Pinpoint the cell where the given text exists, returning its (x, y) midpoint coordinate. 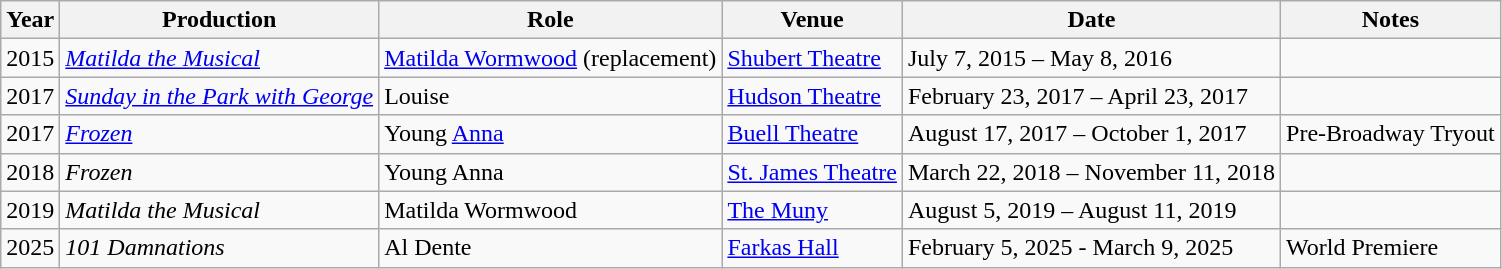
Hudson Theatre (812, 96)
Production (220, 20)
World Premiere (1391, 248)
Buell Theatre (812, 134)
Shubert Theatre (812, 58)
2018 (30, 172)
The Muny (812, 210)
2025 (30, 248)
Year (30, 20)
Louise (550, 96)
Sunday in the Park with George (220, 96)
February 23, 2017 – April 23, 2017 (1091, 96)
Pre-Broadway Tryout (1391, 134)
St. James Theatre (812, 172)
101 Damnations (220, 248)
February 5, 2025 - March 9, 2025 (1091, 248)
2015 (30, 58)
Role (550, 20)
Venue (812, 20)
August 5, 2019 – August 11, 2019 (1091, 210)
August 17, 2017 – October 1, 2017 (1091, 134)
Notes (1391, 20)
Al Dente (550, 248)
2019 (30, 210)
Matilda Wormwood (550, 210)
Farkas Hall (812, 248)
Matilda Wormwood (replacement) (550, 58)
July 7, 2015 – May 8, 2016 (1091, 58)
Date (1091, 20)
March 22, 2018 – November 11, 2018 (1091, 172)
